Provide the (x, y) coordinate of the cell's center where the given text is located.  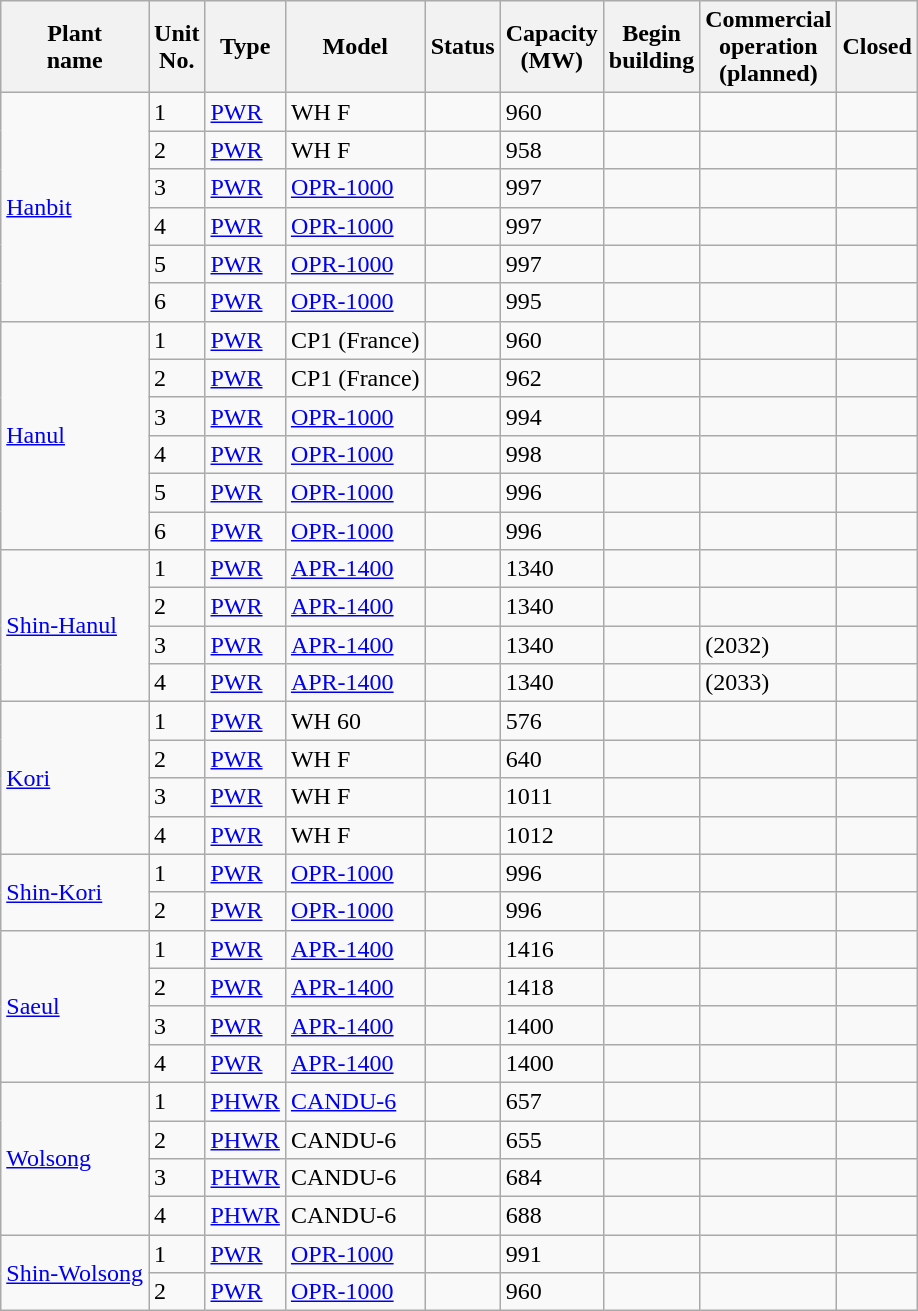
Hanbit (75, 207)
995 (552, 302)
Beginbuilding (651, 47)
1418 (552, 987)
Capacity(MW) (552, 47)
991 (552, 1254)
688 (552, 1216)
Hanul (75, 435)
1011 (552, 797)
Wolsong (75, 1158)
Shin-Wolsong (75, 1273)
684 (552, 1178)
Shin-Kori (75, 892)
958 (552, 150)
(2032) (768, 645)
1416 (552, 949)
576 (552, 721)
Shin-Hanul (75, 626)
1012 (552, 835)
657 (552, 1101)
Kori (75, 778)
Commercialoperation(planned) (768, 47)
Type (245, 47)
655 (552, 1139)
Saeul (75, 1006)
640 (552, 759)
Status (462, 47)
UnitNo. (177, 47)
Plantname (75, 47)
WH 60 (355, 721)
962 (552, 378)
(2033) (768, 683)
Closed (877, 47)
994 (552, 416)
Model (355, 47)
998 (552, 454)
